Output the (X, Y) coordinate of the center of the cell containing the given text.  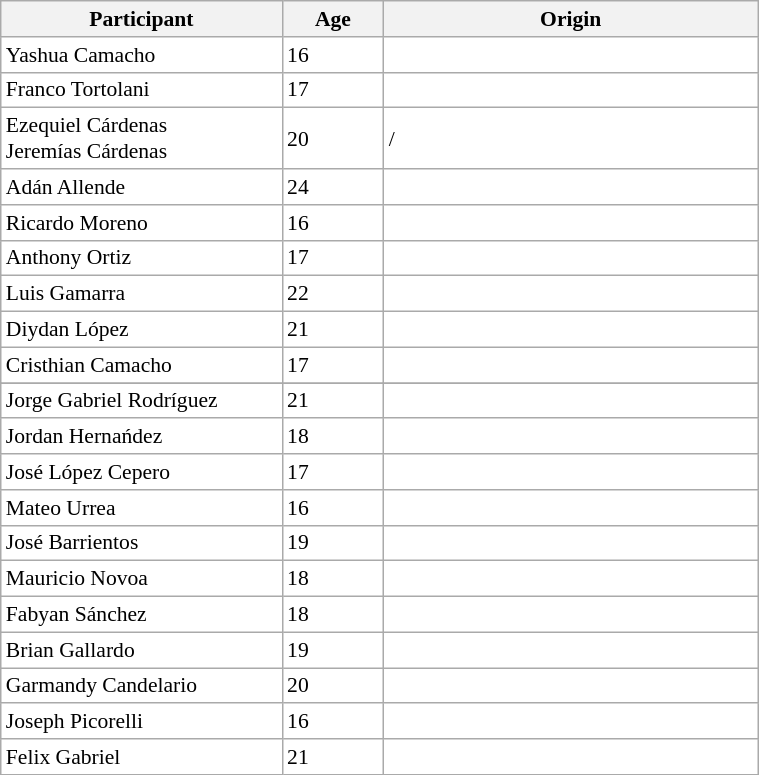
Luis Gamarra (142, 294)
Diydan López (142, 329)
Brian Gallardo (142, 650)
Mauricio Novoa (142, 579)
22 (333, 294)
José López Cepero (142, 472)
Garmandy Candelario (142, 686)
Anthony Ortiz (142, 258)
Mateo Urrea (142, 507)
24 (333, 187)
Jorge Gabriel Rodríguez (142, 400)
Origin (571, 19)
Adán Allende (142, 187)
Franco Tortolani (142, 90)
Joseph Picorelli (142, 721)
Felix Gabriel (142, 757)
José Barrientos (142, 543)
Ezequiel CárdenasJeremías Cárdenas (142, 138)
Jordan Hernańdez (142, 436)
Yashua Camacho (142, 54)
Cristhian Camacho (142, 365)
Participant (142, 19)
Fabyan Sánchez (142, 614)
/ (571, 138)
Ricardo Moreno (142, 222)
Age (333, 19)
